Identify which cell holds the provided text, then report its [x, y] central coordinate. 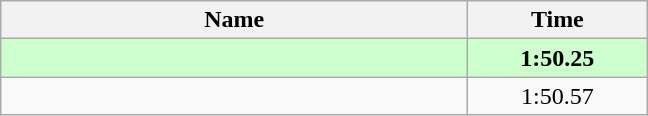
Time [558, 20]
Name [234, 20]
1:50.25 [558, 58]
1:50.57 [558, 96]
